Return the (x, y) coordinate for the center point of the cell that contains the specified text.  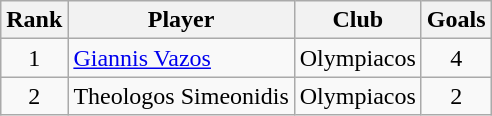
Theologos Simeonidis (181, 96)
1 (34, 58)
Goals (456, 20)
Player (181, 20)
4 (456, 58)
Giannis Vazos (181, 58)
Club (358, 20)
Rank (34, 20)
